Detect which cell encompasses the target text, then output its [x, y] center coordinate. 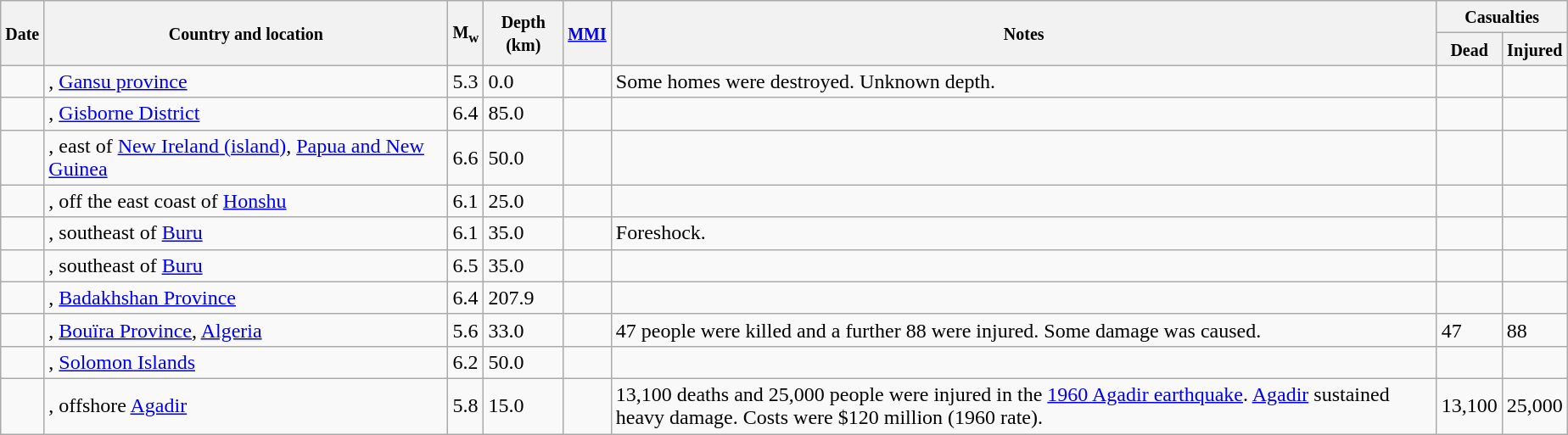
207.9 [524, 298]
, Gisborne District [246, 114]
Some homes were destroyed. Unknown depth. [1023, 81]
, Solomon Islands [246, 362]
85.0 [524, 114]
Foreshock. [1023, 233]
5.6 [466, 330]
13,100 [1470, 405]
47 [1470, 330]
5.3 [466, 81]
Country and location [246, 33]
25,000 [1534, 405]
47 people were killed and a further 88 were injured. Some damage was caused. [1023, 330]
Casualties [1502, 17]
25.0 [524, 201]
, Gansu province [246, 81]
, east of New Ireland (island), Papua and New Guinea [246, 158]
6.5 [466, 265]
Notes [1023, 33]
Dead [1470, 49]
5.8 [466, 405]
Injured [1534, 49]
33.0 [524, 330]
0.0 [524, 81]
Date [22, 33]
88 [1534, 330]
13,100 deaths and 25,000 people were injured in the 1960 Agadir earthquake. Agadir sustained heavy damage. Costs were $120 million (1960 rate). [1023, 405]
Mw [466, 33]
Depth (km) [524, 33]
, Bouïra Province, Algeria [246, 330]
, offshore Agadir [246, 405]
6.6 [466, 158]
MMI [587, 33]
6.2 [466, 362]
, off the east coast of Honshu [246, 201]
15.0 [524, 405]
, Badakhshan Province [246, 298]
